Return (X, Y) of the center of cell containing provided text 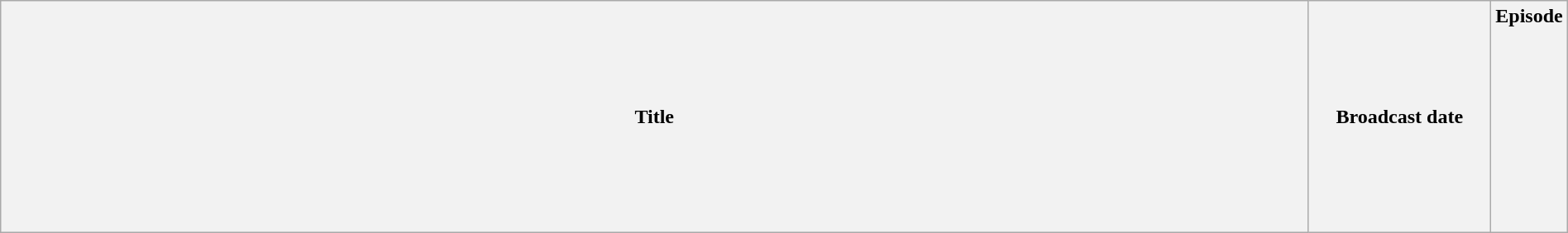
Episode (1529, 117)
Title (655, 117)
Broadcast date (1399, 117)
